Output the (X, Y) coordinate of the center of the cell containing the given text.  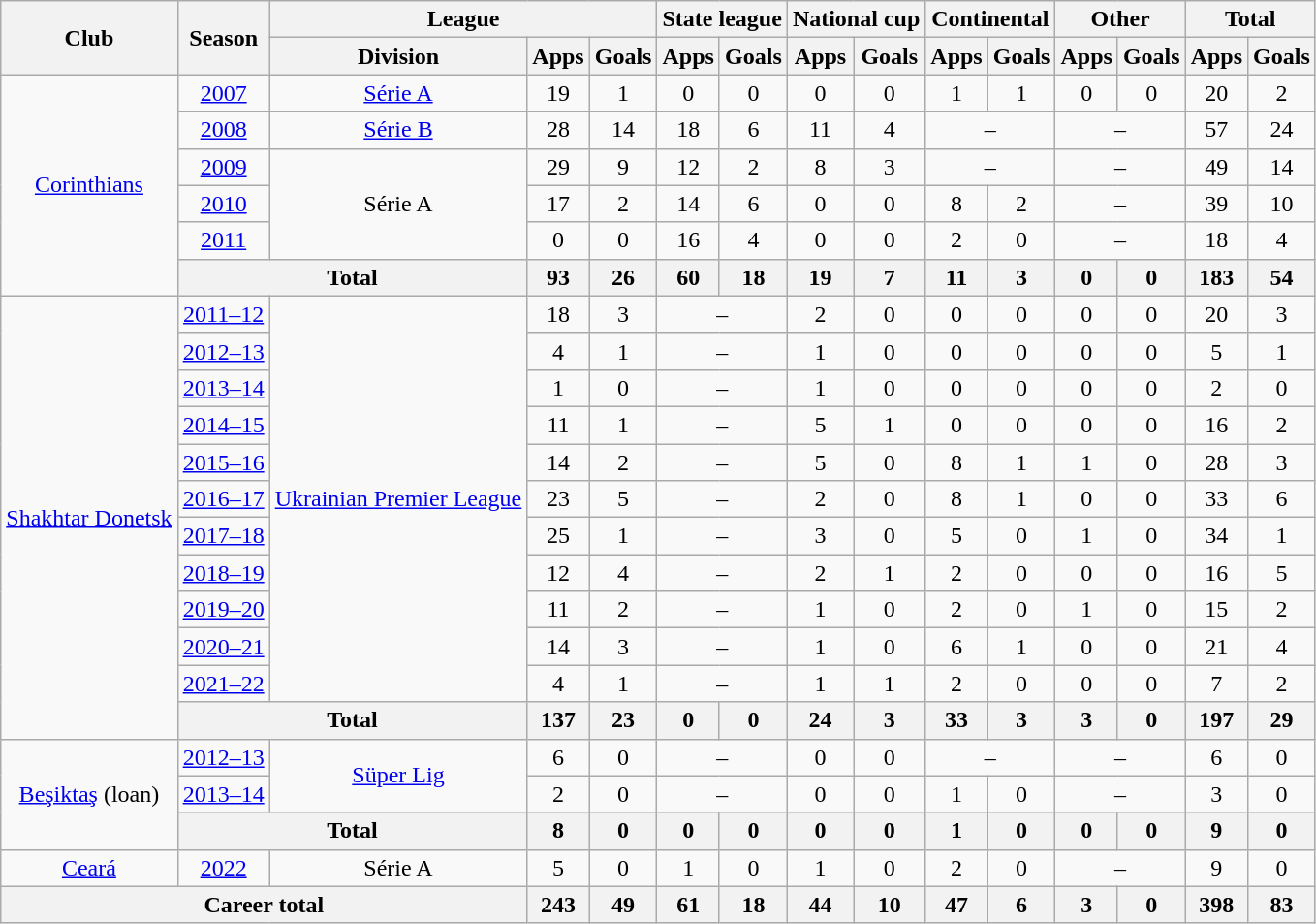
44 (820, 905)
Ukrainian Premier League (398, 498)
Shakhtar Donetsk (89, 518)
Season (223, 38)
Beşiktaş (loan) (89, 794)
2018–19 (223, 573)
57 (1216, 130)
61 (688, 905)
Corinthians (89, 185)
83 (1282, 905)
47 (956, 905)
Continental (990, 19)
183 (1216, 277)
15 (1216, 610)
243 (558, 905)
197 (1216, 720)
398 (1216, 905)
2009 (223, 167)
137 (558, 720)
2011 (223, 240)
34 (1216, 536)
Série B (398, 130)
2022 (223, 868)
Career total (264, 905)
2015–16 (223, 462)
2017–18 (223, 536)
2016–17 (223, 499)
2020–21 (223, 647)
Club (89, 38)
State league (722, 19)
League (463, 19)
93 (558, 277)
2011–12 (223, 314)
26 (623, 277)
Ceará (89, 868)
60 (688, 277)
Süper Lig (398, 776)
21 (1216, 647)
2008 (223, 130)
National cup (856, 19)
2007 (223, 93)
2021–22 (223, 684)
54 (1282, 277)
2014–15 (223, 425)
Division (398, 56)
17 (558, 204)
2010 (223, 204)
25 (558, 536)
39 (1216, 204)
Other (1120, 19)
2019–20 (223, 610)
